Determine the (x, y) coordinate at the center of the cell enclosing the given text.  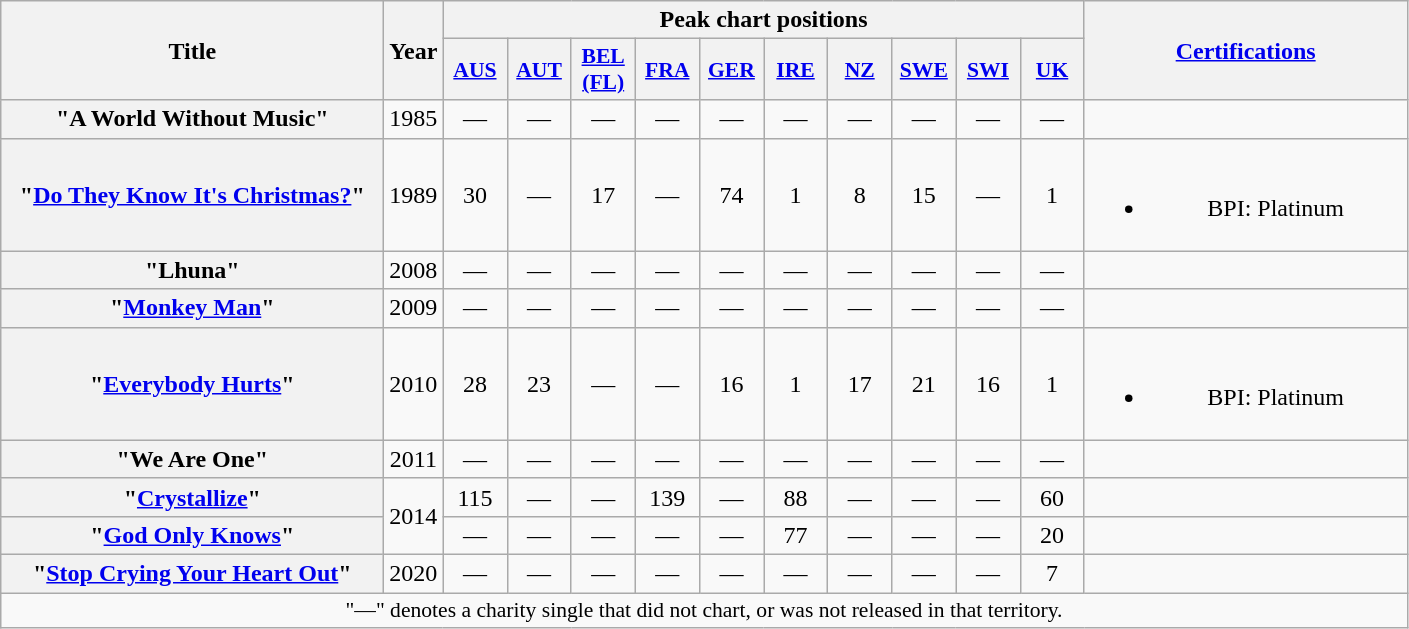
"Crystallize" (192, 497)
2008 (414, 270)
88 (796, 497)
"We Are One" (192, 459)
Title (192, 50)
AUS (475, 70)
NZ (860, 70)
SWI (988, 70)
"Lhuna" (192, 270)
"Monkey Man" (192, 308)
7 (1052, 573)
Year (414, 50)
UK (1052, 70)
2011 (414, 459)
"A World Without Music" (192, 119)
2014 (414, 516)
Peak chart positions (764, 20)
"Everybody Hurts" (192, 384)
1985 (414, 119)
"Do They Know It's Christmas?" (192, 194)
77 (796, 535)
SWE (924, 70)
"—" denotes a charity single that did not chart, or was not released in that territory. (704, 610)
30 (475, 194)
139 (667, 497)
60 (1052, 497)
"Stop Crying Your Heart Out" (192, 573)
21 (924, 384)
AUT (539, 70)
74 (731, 194)
2020 (414, 573)
115 (475, 497)
2009 (414, 308)
IRE (796, 70)
GER (731, 70)
23 (539, 384)
"God Only Knows" (192, 535)
BEL (FL) (603, 70)
8 (860, 194)
Certifications (1246, 50)
20 (1052, 535)
15 (924, 194)
FRA (667, 70)
28 (475, 384)
2010 (414, 384)
1989 (414, 194)
